Scan for the cell matching the given text and deliver its [X, Y] coordinate at center. 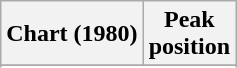
Chart (1980) [72, 34]
Peakposition [189, 34]
